Determine the (x, y) coordinate at the center of the cell enclosing the given text.  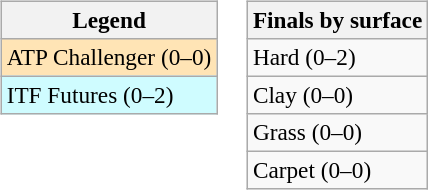
Grass (0–0) (337, 133)
Carpet (0–0) (337, 171)
Clay (0–0) (337, 95)
ATP Challenger (0–0) (108, 57)
Finals by surface (337, 20)
Legend (108, 20)
ITF Futures (0–2) (108, 95)
Hard (0–2) (337, 57)
